Provide the (x, y) coordinate of the cell's center where the given text is located.  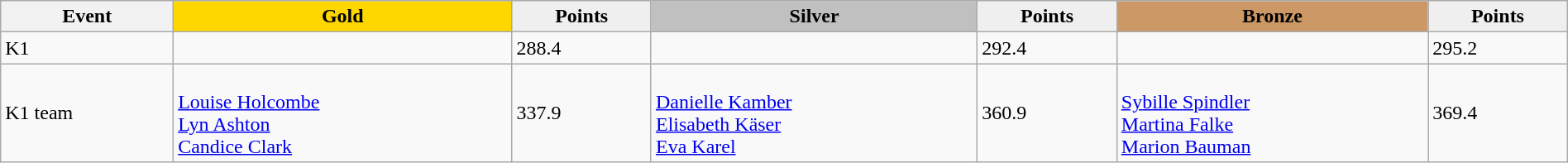
K1 (88, 48)
Louise HolcombeLyn AshtonCandice Clark (342, 113)
Gold (342, 17)
337.9 (581, 113)
288.4 (581, 48)
Bronze (1272, 17)
Event (88, 17)
360.9 (1047, 113)
Sybille SpindlerMartina FalkeMarion Bauman (1272, 113)
K1 team (88, 113)
369.4 (1499, 113)
Danielle KamberElisabeth KäserEva Karel (814, 113)
295.2 (1499, 48)
292.4 (1047, 48)
Silver (814, 17)
